Pinpoint the cell where the given text exists, returning its [X, Y] midpoint coordinate. 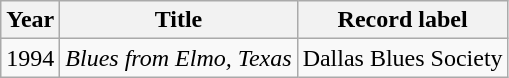
Title [178, 20]
Year [30, 20]
Dallas Blues Society [402, 58]
Record label [402, 20]
Blues from Elmo, Texas [178, 58]
1994 [30, 58]
